Find where the given text appears and provide that cell's center as [X, Y] coordinate. 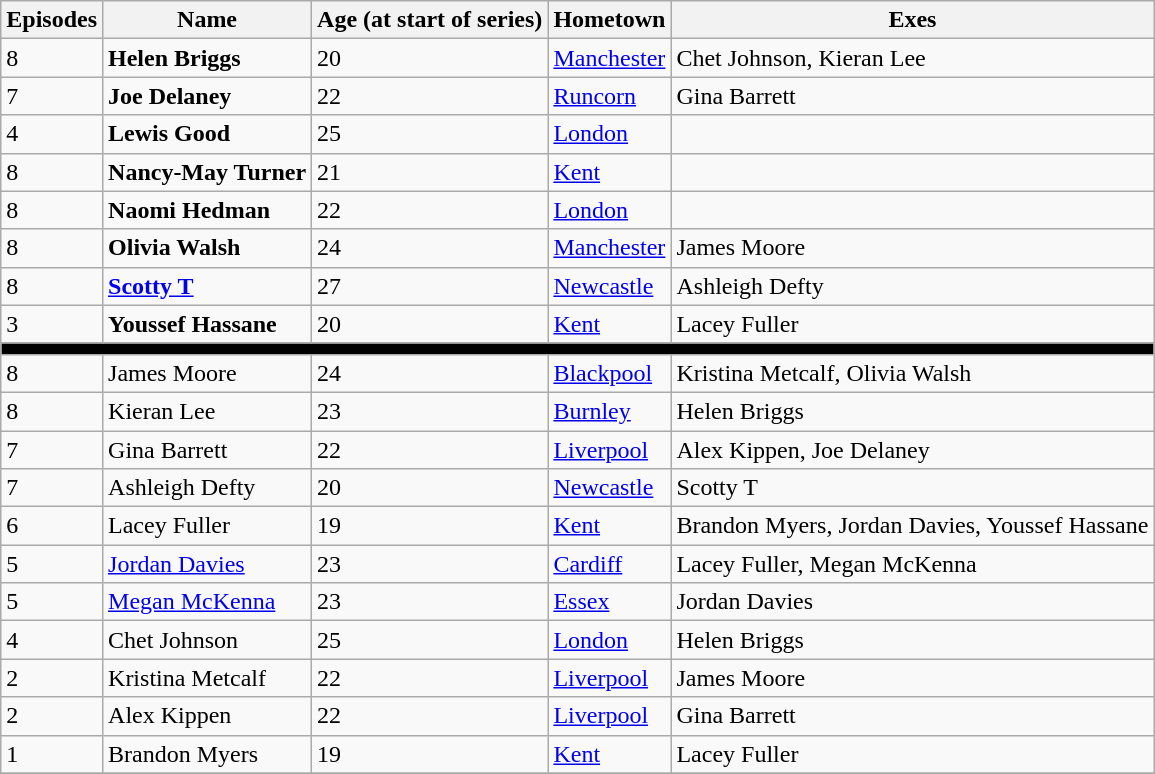
Kristina Metcalf, Olivia Walsh [912, 373]
Brandon Myers [208, 754]
Kieran Lee [208, 411]
Olivia Walsh [208, 248]
Runcorn [610, 96]
Essex [610, 602]
Naomi Hedman [208, 210]
Episodes [52, 20]
Chet Johnson, Kieran Lee [912, 58]
Kristina Metcalf [208, 678]
Exes [912, 20]
Lacey Fuller, Megan McKenna [912, 564]
Hometown [610, 20]
Lewis Good [208, 134]
27 [430, 286]
Burnley [610, 411]
Age (at start of series) [430, 20]
Chet Johnson [208, 640]
Cardiff [610, 564]
3 [52, 324]
6 [52, 526]
Megan McKenna [208, 602]
Blackpool [610, 373]
1 [52, 754]
Youssef Hassane [208, 324]
Alex Kippen [208, 716]
Name [208, 20]
Alex Kippen, Joe Delaney [912, 449]
Nancy-May Turner [208, 172]
Joe Delaney [208, 96]
21 [430, 172]
Brandon Myers, Jordan Davies, Youssef Hassane [912, 526]
